Find where the given text appears and provide that cell's center as [X, Y] coordinate. 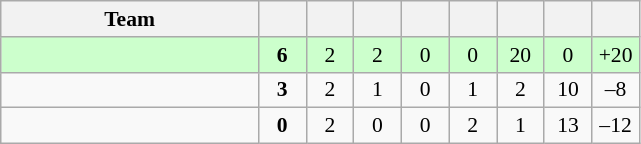
Team [130, 19]
10 [568, 90]
+20 [616, 55]
20 [520, 55]
–12 [616, 126]
3 [282, 90]
13 [568, 126]
–8 [616, 90]
6 [282, 55]
